Return (x, y) of the center of cell containing provided text 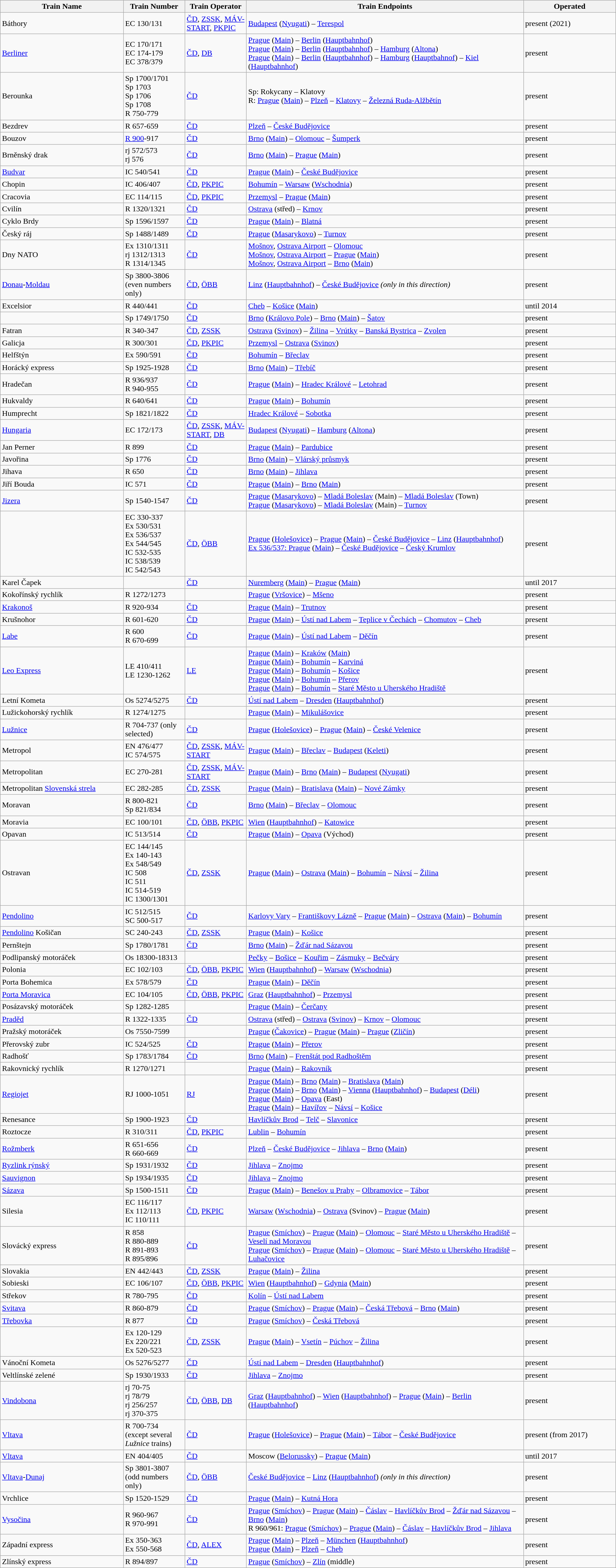
Opavan (62, 834)
present (from 2017) (570, 1435)
Train Number (154, 6)
Posázavský motoráček (62, 1007)
EC 130/131 (154, 23)
Os 5276/5277 (154, 1363)
Brno (Main) – Vlárský průsmyk (385, 459)
Prague (Main) – Čerčany (385, 1007)
Prague (Čakovice) – Prague (Main) – Prague (Zličín) (385, 1031)
Sp 1540-1547 (154, 501)
R 1322-1335 (154, 1019)
present (2021) (570, 23)
Cheb – Košice (Main) (385, 306)
Porta Bohemica (62, 982)
Brno (Main) – Olomouc – Šumperk (385, 138)
EN 442/443 (154, 1271)
Krušnohor (62, 619)
Pernštejn (62, 945)
Porta Moravica (62, 994)
Prague (Smíchov) – Prague (Main) – Česká Třebová – Brno (Main) (385, 1308)
Brno (Main) – Břeclav – Olomouc (385, 805)
Prague (Main) – Bratislava (Main) – Nové Zámky (385, 788)
R 960-967R 970-991 (154, 1519)
R 340-347 (154, 330)
Prague (Main) – Benešov u Prahy – Olbramovice – Tábor (385, 1190)
R 700-734(except several Lužnice trains) (154, 1435)
Prague (Holešovice) – Prague (Main) – Tábor – České Budějovice (385, 1435)
IC 512/515SC 500-517 (154, 916)
EC 100/101 (154, 822)
Moravia (62, 822)
EC 116/117Ex 112/113IC 110/111 (154, 1211)
EC 282-285 (154, 788)
Brno (Main) – Žďár nad Sázavou (385, 945)
Bohumín – Warsaw (Wschodnia) (385, 184)
Prague (Main) – Kutná Hora (385, 1498)
Svitava (62, 1308)
ČD, ALEX (216, 1545)
Třebovka (62, 1320)
EN 476/477IC 574/575 (154, 751)
IC 540/541 (154, 172)
ČD, ÖBB, DB (216, 1400)
Prague (Main) – Opava (Východ) (385, 834)
rj 70-75rj 78/79rj 256/257rj 370-375 (154, 1400)
IC 513/514 (154, 834)
Havlíčkův Brod – Telč – Slavonice (385, 1120)
EC 170/171EC 174-179EC 378/379 (154, 53)
Sp 1749/1750 (154, 318)
Wien (Hauptbahnhof) – Gdynia (Main) (385, 1283)
R 650 (154, 471)
Prague (Main) – Břeclav – Budapest (Keleti) (385, 751)
Jizera (62, 501)
Prague (Main) – Děčín (385, 982)
Vysočina (62, 1519)
Prague (Main) – Hradec Králové – Letohrad (385, 384)
Prague (Vršovice) – Mšeno (385, 595)
ČD, ZSSK, MÁV-START, DB (216, 430)
Karel Čapek (62, 582)
Cracovia (62, 196)
Jan Perner (62, 447)
R 640/641 (154, 401)
Horácký express (62, 367)
R 310/311 (154, 1132)
Renesance (62, 1120)
Javořina (62, 459)
Budapest (Nyugati) – Terespol (385, 23)
Galicja (62, 343)
R 600R 670-699 (154, 636)
IC 524/525 (154, 1044)
R 936/937R 940-955 (154, 384)
Leo Express (62, 670)
EC 106/107 (154, 1283)
Brno (Main) – Jihlava (385, 471)
Graz (Hauptbahnhof) – Wien (Hauptbahnhof) – Prague (Main) – Berlin (Hauptbahnhof) (385, 1400)
Sp 1934/1935 (154, 1178)
EC 172/173 (154, 430)
LE (216, 670)
Linz (Hauptbahnhof) – České Budějovice (only in this direction) (385, 285)
IC 406/407 (154, 184)
R 1320/1321 (154, 209)
Prague (Main) – Trutnov (385, 607)
Veltlínské zelené (62, 1375)
Prague (Main) – Pardubice (385, 447)
Excelsior (62, 306)
Prague (Smíchov) – Česká Třebová (385, 1320)
Sp 1780/1781 (154, 945)
Lužnice (62, 729)
Brno (Main) – Frenštát pod Radhoštěm (385, 1056)
R 780-795 (154, 1296)
R 860-879 (154, 1308)
Prague (Main) – Přerov (385, 1044)
Bohumín – Břeclav (385, 355)
Przemysl – Prague (Main) (385, 196)
Plzeň – České Budějovice – Jihlava – Brno (Main) (385, 1149)
Hradec Králové – Sobotka (385, 413)
R 894/897 (154, 1562)
ČD, ZSSK, MÁV-START, PKPIC (216, 23)
Báthory (62, 23)
Prague (Main) – Brno (Main) – Budapest (Nyugati) (385, 771)
EC 270-281 (154, 771)
R 601-620 (154, 619)
R 877 (154, 1320)
Fatran (62, 330)
Metropolitan (62, 771)
Slovácký express (62, 1245)
Rakovnický rychlík (62, 1068)
Train Endpoints (385, 6)
Nuremberg (Main) – Prague (Main) (385, 582)
Berounka (62, 96)
Dny NATO (62, 255)
Prague (Main) – Ostrava (Main) – Bohumín – Návsí – Žilina (385, 873)
Pendolino Košičan (62, 933)
Ostrava (Svinov) – Žilina – Vrútky – Banská Bystrica – Zvolen (385, 330)
Letní Kometa (62, 700)
Prague (Holešovice) – Prague (Main) – České Velenice (385, 729)
Brněnský drak (62, 155)
Ex 590/591 (154, 355)
R 704-737 (only selected) (154, 729)
Warsaw (Wschodnia) – Ostrava (Svinov) – Prague (Main) (385, 1211)
Prague (Main) – Blatná (385, 221)
Sauvignon (62, 1178)
R 300/301 (154, 343)
R 651-656R 660-669 (154, 1149)
Ex 120-129Ex 220/221Ex 520-523 (154, 1341)
Brno (Main) – Třebíč (385, 367)
Prague (Main) – Košice (385, 933)
Přerovský zubr (62, 1044)
RJ 1000-1051 (154, 1094)
until 2014 (570, 306)
Donau-Moldau (62, 285)
Prague (Main) – Mikulášovice (385, 713)
Brno (Main) – Prague (Main) (385, 155)
Prague (Main) – Ústí nad Labem – Teplice v Čechách – Chomutov – Cheb (385, 619)
Hradečan (62, 384)
rj 572/573rj 576 (154, 155)
Hungaria (62, 430)
České Budějovice – Linz (Hauptbahnhof) (only in this direction) (385, 1477)
Prague (Masarykovo) – Turnov (385, 233)
R 1274/1275 (154, 713)
ČD, DB (216, 53)
Západní express (62, 1545)
Prague (Main) – České Budějovice (385, 172)
Metropol (62, 751)
Os 5274/5275 (154, 700)
Wien (Hauptbahnhof) – Warsaw (Wschodnia) (385, 970)
Roztocze (62, 1132)
Prague (Main) – Vsetín – Púchov – Žilina (385, 1341)
Sp 1783/1784 (154, 1056)
Wien (Hauptbahnhof) – Katowice (385, 822)
Berliner (62, 53)
R 1270/1271 (154, 1068)
Lužickohorský rychlík (62, 713)
Sázava (62, 1190)
Zlínský express (62, 1562)
EC 102/103 (154, 970)
Operated (570, 6)
Karlovy Vary – Františkovy Lázně – Prague (Main) – Ostrava (Main) – Bohumín (385, 916)
Prague (Masarykovo) – Mladá Boleslav (Main) – Mladá Boleslav (Town)Prague (Masarykovo) – Mladá Boleslav (Main) – Turnov (385, 501)
R 440/441 (154, 306)
Train Name (62, 6)
Ryzlink rýnský (62, 1165)
EC 104/105 (154, 994)
Brno (Královo Pole) – Brno (Main) – Šatov (385, 318)
R 858R 880-889R 891-893R 895/896 (154, 1245)
Sp: Rokycany – KlatovyR: Prague (Main) – Plzeň – Klatovy – Železná Ruda-Alžbětín (385, 96)
Train Operator (216, 6)
Vrchlice (62, 1498)
Podlipanský motoráček (62, 957)
Pendolino (62, 916)
Rožmberk (62, 1149)
R 920-934 (154, 607)
Prague (Main) – Ústí nad Labem – Děčín (385, 636)
RJ (216, 1094)
Prague (Holešovice) – Prague (Main) – České Budějovice – Linz (Hauptbahnhof)Ex 536/537: Prague (Main) – České Budějovice – Český Krumlov (385, 544)
R 800-821Sp 821/834 (154, 805)
Moravan (62, 805)
Graz (Hauptbahnhof) – Przemysl (385, 994)
Jiří Bouda (62, 484)
Radhošť (62, 1056)
Humprecht (62, 413)
Prague (Main) – Brno (Main) (385, 484)
Ostravan (62, 873)
Metropolitan Slovenská strela (62, 788)
Prague (Main) – Plzeň – München (Hauptbahnhof)Prague (Main) – Plzeň – Cheb (385, 1545)
Pečky – Bošice – Kouřim – Zásmuky – Bečváry (385, 957)
Os 18300-18313 (154, 957)
Bezdrev (62, 126)
R 657-659 (154, 126)
Ex 350-363Ex 550-568 (154, 1545)
Sp 1821/1822 (154, 413)
EC 114/115 (154, 196)
Ex 578/579 (154, 982)
SC 240-243 (154, 933)
Sobieski (62, 1283)
Sp 1700/1701Sp 1703Sp 1706Sp 1708R 750-779 (154, 96)
Przemysl – Ostrava (Svinov) (385, 343)
Budapest (Nyugati) – Hamburg (Altona) (385, 430)
Kolín – Ústí nad Labem (385, 1296)
R 1272/1273 (154, 595)
Střekov (62, 1296)
Český ráj (62, 233)
Ostrava (střed) – Krnov (385, 209)
Sp 1930/1933 (154, 1375)
Ostrava (střed) – Ostrava (Svinov) – Krnov – Olomouc (385, 1019)
Kokořínský rychlík (62, 595)
Ex 1310/1311rj 1312/1313R 1314/1345 (154, 255)
Sp 1282-1285 (154, 1007)
Sp 1520-1529 (154, 1498)
Budvar (62, 172)
Regiojet (62, 1094)
Moscow (Belorussky) – Prague (Main) (385, 1456)
Hukvaldy (62, 401)
Prague (Smíchov) – Zlín (middle) (385, 1562)
Polonia (62, 970)
Sp 1488/1489 (154, 233)
Bouzov (62, 138)
Cyklo Brdy (62, 221)
Sp 1596/1597 (154, 221)
Vánoční Kometa (62, 1363)
Sp 3800-3806 (even numbers only) (154, 285)
Sp 1776 (154, 459)
R 899 (154, 447)
IC 571 (154, 484)
Cvilín (62, 209)
Plzeň – České Budějovice (385, 126)
Sp 1925-1928 (154, 367)
Prague (Main) – Rakovník (385, 1068)
Krakonoš (62, 607)
Silesia (62, 1211)
Helfštýn (62, 355)
R 900-917 (154, 138)
Pražský motoráček (62, 1031)
Mošnov, Ostrava Airport – OlomoucMošnov, Ostrava Airport – Prague (Main)Mošnov, Ostrava Airport – Brno (Main) (385, 255)
LE 410/411LE 1230-1262 (154, 670)
Praděd (62, 1019)
Slovakia (62, 1271)
EN 404/405 (154, 1456)
Os 7550-7599 (154, 1031)
EC 330-337Ex 530/531Ex 536/537Ex 544/545IC 532-535IC 538/539IC 542/543 (154, 544)
Vindobona (62, 1400)
Sp 1500-1511 (154, 1190)
Sp 3801-3807 (odd numbers only) (154, 1477)
EC 144/145Ex 140-143Ex 548/549IC 508IC 511IC 514-519IC 1300/1301 (154, 873)
Chopin (62, 184)
Vltava-Dunaj (62, 1477)
Prague (Main) – Žilina (385, 1271)
Lublin – Bohumín (385, 1132)
Jihava (62, 471)
Labe (62, 636)
Sp 1900-1923 (154, 1120)
Sp 1931/1932 (154, 1165)
Prague (Main) – Bohumín (385, 401)
